From the cell containing the given text, extract its center point as (X, Y) coordinate. 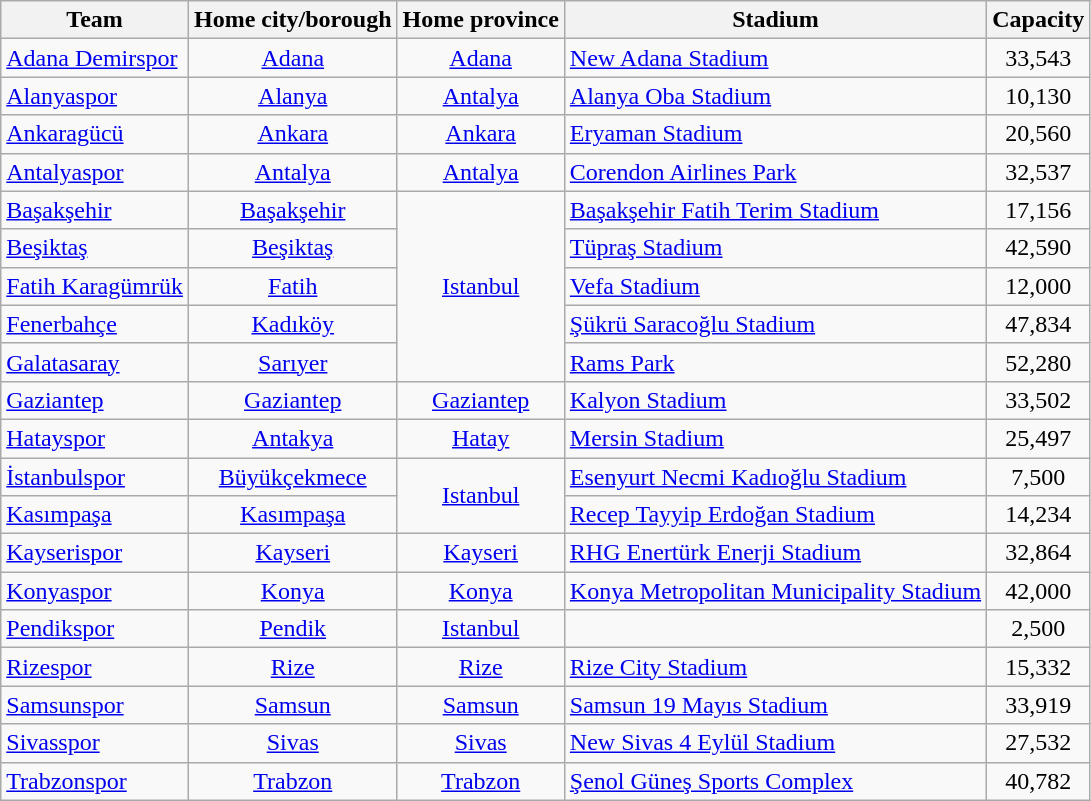
Home province (480, 20)
Şenol Güneş Sports Complex (775, 781)
Hatay (480, 438)
42,590 (1038, 248)
Şükrü Saracoğlu Stadium (775, 324)
Alanyaspor (95, 96)
Stadium (775, 20)
Team (95, 20)
Antakya (292, 438)
Home city/borough (292, 20)
15,332 (1038, 667)
Antalyaspor (95, 172)
Ankaragücü (95, 134)
33,543 (1038, 58)
14,234 (1038, 515)
Fatih Karagümrük (95, 286)
Fatih (292, 286)
Esenyurt Necmi Kadıoğlu Stadium (775, 477)
7,500 (1038, 477)
Alanya (292, 96)
52,280 (1038, 362)
Tüpraş Stadium (775, 248)
Eryaman Stadium (775, 134)
12,000 (1038, 286)
Alanya Oba Stadium (775, 96)
Başakşehir Fatih Terim Stadium (775, 210)
25,497 (1038, 438)
Rams Park (775, 362)
32,864 (1038, 553)
Corendon Airlines Park (775, 172)
Kayserispor (95, 553)
New Sivas 4 Eylül Stadium (775, 743)
Konyaspor (95, 591)
Trabzonspor (95, 781)
17,156 (1038, 210)
Vefa Stadium (775, 286)
New Adana Stadium (775, 58)
Konya Metropolitan Municipality Stadium (775, 591)
Mersin Stadium (775, 438)
Rizespor (95, 667)
Galatasaray (95, 362)
Pendik (292, 629)
33,502 (1038, 400)
2,500 (1038, 629)
42,000 (1038, 591)
Sivasspor (95, 743)
Fenerbahçe (95, 324)
10,130 (1038, 96)
Recep Tayyip Erdoğan Stadium (775, 515)
Sarıyer (292, 362)
RHG Enertürk Enerji Stadium (775, 553)
Adana Demirspor (95, 58)
Hatayspor (95, 438)
Rize City Stadium (775, 667)
Büyükçekmece (292, 477)
27,532 (1038, 743)
Samsun 19 Mayıs Stadium (775, 705)
20,560 (1038, 134)
Kadıköy (292, 324)
Pendikspor (95, 629)
Samsunspor (95, 705)
Capacity (1038, 20)
40,782 (1038, 781)
32,537 (1038, 172)
33,919 (1038, 705)
Kalyon Stadium (775, 400)
İstanbulspor (95, 477)
47,834 (1038, 324)
